Scan for the cell matching the given text and deliver its [x, y] coordinate at center. 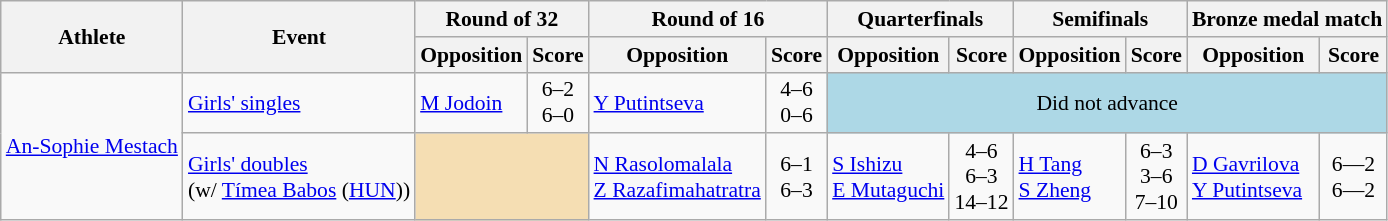
4–66–314–12 [981, 178]
6–16–3 [796, 178]
Athlete [92, 36]
M Jodoin [471, 102]
D Gavrilova Y Putintseva [1254, 178]
Bronze medal match [1287, 19]
Semifinals [1100, 19]
An-Sophie Mestach [92, 146]
6–26–0 [558, 102]
N Rasolomalala Z Razafimahatratra [678, 178]
Round of 32 [502, 19]
Y Putintseva [678, 102]
S Ishizu E Mutaguchi [888, 178]
Did not advance [1107, 102]
6–33–67–10 [1156, 178]
Round of 16 [708, 19]
4–60–6 [796, 102]
Event [299, 36]
Girls' doubles(w/ Tímea Babos (HUN)) [299, 178]
Quarterfinals [920, 19]
Girls' singles [299, 102]
6—26—2 [1354, 178]
H Tang S Zheng [1070, 178]
